Output the (x, y) coordinate of the center of the cell containing the given text.  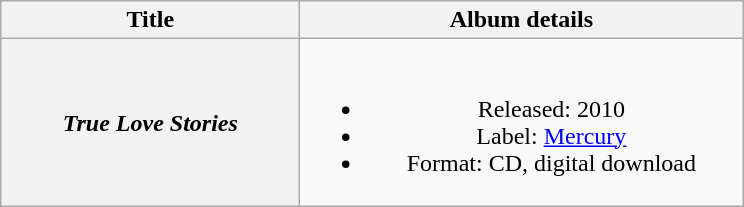
True Love Stories (150, 122)
Album details (522, 20)
Released: 2010Label: MercuryFormat: CD, digital download (522, 122)
Title (150, 20)
